Detect which cell encompasses the target text, then output its [X, Y] center coordinate. 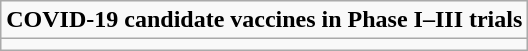
COVID-19 candidate vaccines in Phase I–III trials [264, 20]
